Capture the cell that displays the provided text and extract its [X, Y] central coordinate. 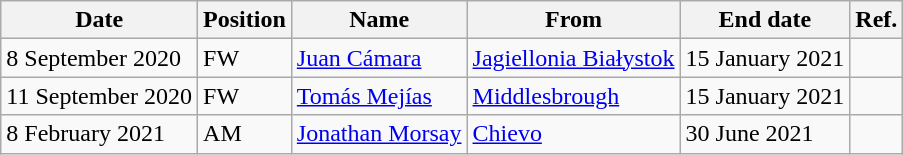
End date [765, 20]
Date [100, 20]
Tomás Mejías [379, 96]
Chievo [574, 134]
Middlesbrough [574, 96]
AM [245, 134]
30 June 2021 [765, 134]
8 February 2021 [100, 134]
Juan Cámara [379, 58]
Position [245, 20]
Jonathan Morsay [379, 134]
From [574, 20]
Jagiellonia Białystok [574, 58]
11 September 2020 [100, 96]
Name [379, 20]
Ref. [876, 20]
8 September 2020 [100, 58]
